From the cell containing the given text, extract its center point as [X, Y] coordinate. 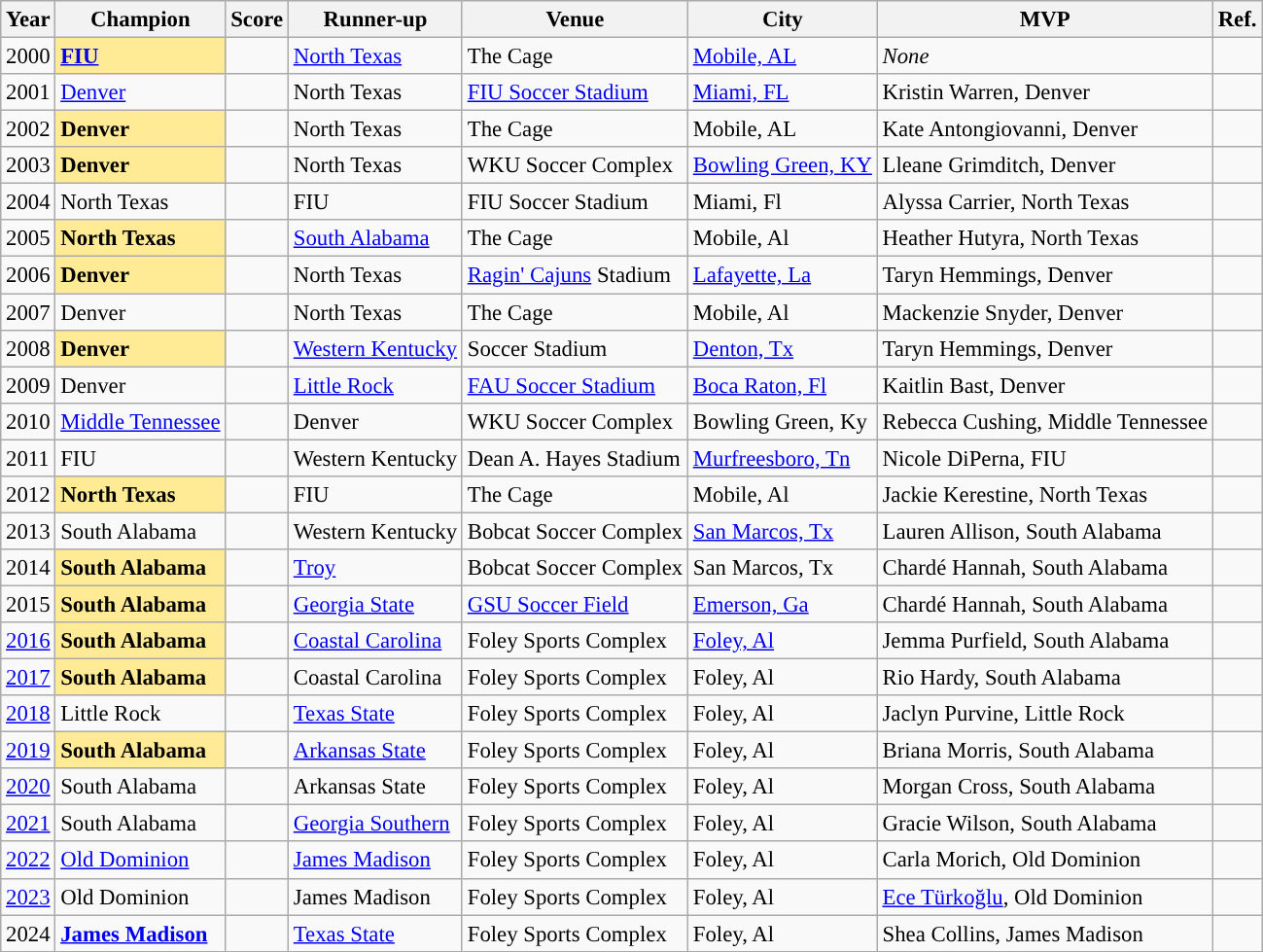
Shea Collins, James Madison [1044, 934]
2018 [28, 714]
Bowling Green, KY [782, 165]
Lleane Grimditch, Denver [1044, 165]
Morgan Cross, South Alabama [1044, 787]
Lauren Allison, South Alabama [1044, 531]
Kate Antongiovanni, Denver [1044, 129]
Carla Morich, Old Dominion [1044, 861]
Ragin' Cajuns Stadium [575, 275]
Denton, Tx [782, 348]
2005 [28, 238]
Ref. [1237, 19]
Ece Türkoğlu, Old Dominion [1044, 897]
Score [257, 19]
Runner-up [375, 19]
2011 [28, 458]
Kristin Warren, Denver [1044, 92]
Rebecca Cushing, Middle Tennessee [1044, 421]
2024 [28, 934]
Troy [375, 568]
2010 [28, 421]
Venue [575, 19]
Miami, Fl [782, 202]
Miami, FL [782, 92]
Alyssa Carrier, North Texas [1044, 202]
Gracie Wilson, South Alabama [1044, 824]
Emerson, Ga [782, 604]
2002 [28, 129]
Bowling Green, Ky [782, 421]
Briana Morris, South Alabama [1044, 751]
FAU Soccer Stadium [575, 385]
2019 [28, 751]
Mackenzie Snyder, Denver [1044, 312]
2014 [28, 568]
Champion [140, 19]
GSU Soccer Field [575, 604]
Heather Hutyra, North Texas [1044, 238]
2023 [28, 897]
Murfreesboro, Tn [782, 458]
2012 [28, 495]
Georgia Southern [375, 824]
Nicole DiPerna, FIU [1044, 458]
2016 [28, 641]
Jackie Kerestine, North Texas [1044, 495]
2015 [28, 604]
2001 [28, 92]
Rio Hardy, South Alabama [1044, 678]
Middle Tennessee [140, 421]
2004 [28, 202]
None [1044, 56]
2022 [28, 861]
2003 [28, 165]
2006 [28, 275]
Lafayette, La [782, 275]
Jaclyn Purvine, Little Rock [1044, 714]
2008 [28, 348]
Soccer Stadium [575, 348]
Jemma Purfield, South Alabama [1044, 641]
2020 [28, 787]
2007 [28, 312]
Boca Raton, Fl [782, 385]
Kaitlin Bast, Denver [1044, 385]
City [782, 19]
2000 [28, 56]
Dean A. Hayes Stadium [575, 458]
2021 [28, 824]
Georgia State [375, 604]
2017 [28, 678]
2013 [28, 531]
Year [28, 19]
MVP [1044, 19]
2009 [28, 385]
